Output the (X, Y) coordinate of the center of the cell containing the given text.  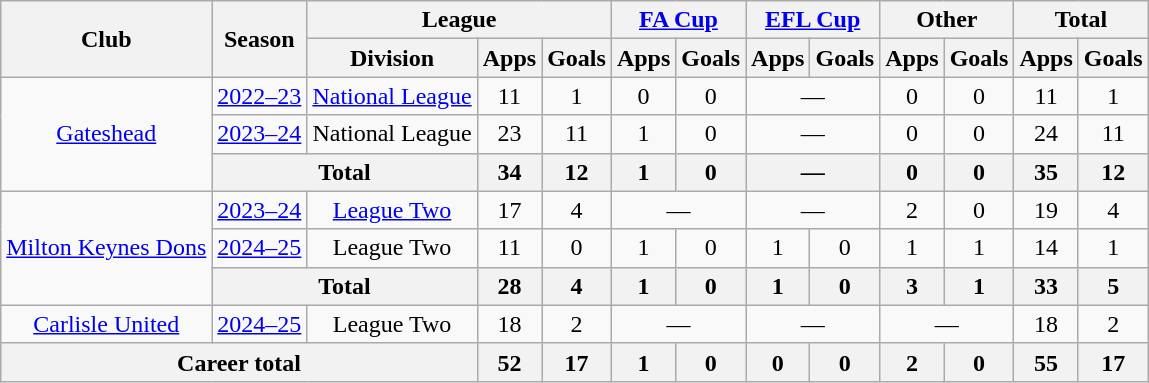
5 (1113, 286)
33 (1046, 286)
24 (1046, 134)
34 (509, 172)
Gateshead (106, 134)
14 (1046, 248)
Season (260, 39)
55 (1046, 362)
Milton Keynes Dons (106, 248)
28 (509, 286)
League (459, 20)
23 (509, 134)
35 (1046, 172)
19 (1046, 210)
Carlisle United (106, 324)
52 (509, 362)
FA Cup (678, 20)
2022–23 (260, 96)
Career total (239, 362)
Club (106, 39)
EFL Cup (813, 20)
Other (947, 20)
3 (912, 286)
Division (392, 58)
